Locate the cell with the specified text and output its (X, Y) center coordinate. 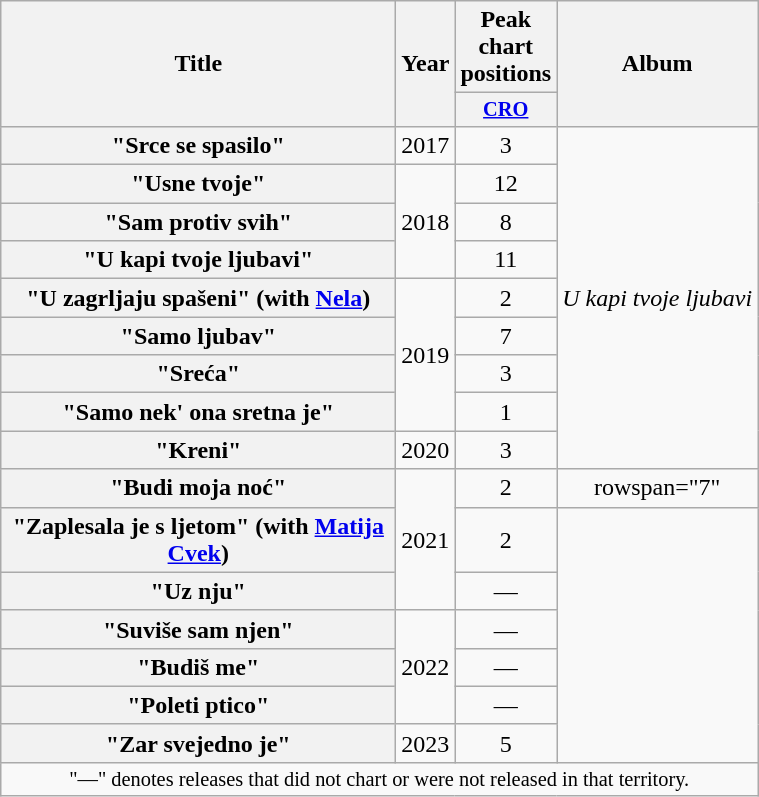
"Zar svejedno je" (198, 743)
2017 (426, 145)
"Usne tvoje" (198, 184)
"Samo ljubav" (198, 336)
rowspan="7" (658, 488)
11 (506, 260)
"Budiš me" (198, 667)
"Suviše sam njen" (198, 629)
"Kreni" (198, 450)
"Budi moja noć" (198, 488)
"Sreća" (198, 374)
Year (426, 64)
"Samo nek' ona sretna je" (198, 412)
U kapi tvoje ljubavi (658, 298)
"U zagrljaju spašeni" (with Nela) (198, 298)
Peak chart positions (506, 47)
1 (506, 412)
8 (506, 222)
"Sam protiv svih" (198, 222)
"U kapi tvoje ljubavi" (198, 260)
"Uz nju" (198, 591)
12 (506, 184)
7 (506, 336)
2018 (426, 222)
CRO (506, 110)
"Poleti ptico" (198, 705)
2020 (426, 450)
2021 (426, 540)
"—" denotes releases that did not chart or were not released in that territory. (380, 779)
2023 (426, 743)
"Srce se spasilo" (198, 145)
5 (506, 743)
Title (198, 64)
Album (658, 64)
"Zaplesala je s ljetom" (with Matija Cvek) (198, 540)
2019 (426, 355)
2022 (426, 667)
